Return the [X, Y] coordinate for the center point of the cell that contains the specified text.  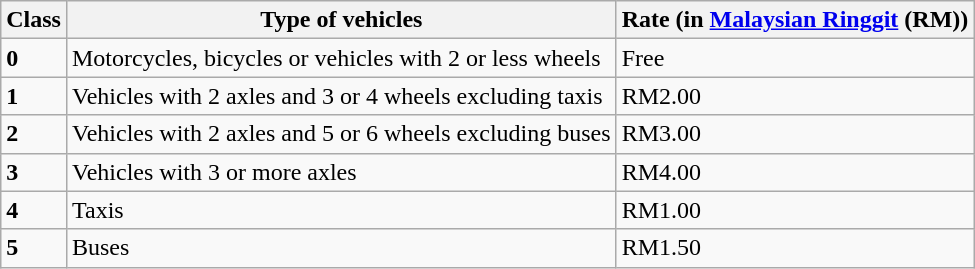
Type of vehicles [341, 20]
2 [34, 134]
Class [34, 20]
Motorcycles, bicycles or vehicles with 2 or less wheels [341, 58]
RM1.50 [795, 248]
Rate (in Malaysian Ringgit (RM)) [795, 20]
5 [34, 248]
Vehicles with 2 axles and 3 or 4 wheels excluding taxis [341, 96]
RM1.00 [795, 210]
0 [34, 58]
Vehicles with 2 axles and 5 or 6 wheels excluding buses [341, 134]
3 [34, 172]
1 [34, 96]
Buses [341, 248]
Vehicles with 3 or more axles [341, 172]
Free [795, 58]
4 [34, 210]
Taxis [341, 210]
RM4.00 [795, 172]
RM2.00 [795, 96]
RM3.00 [795, 134]
